Output the [X, Y] coordinate of the center of the cell containing the given text.  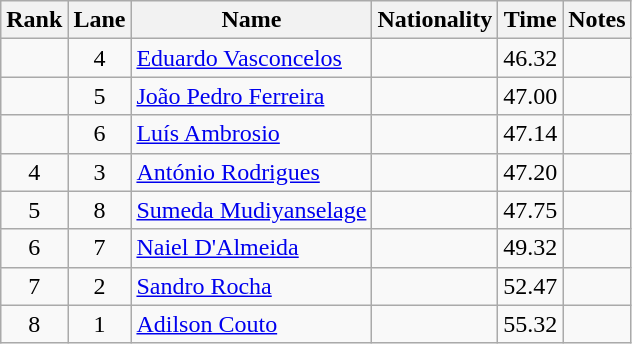
Naiel D'Almeida [252, 248]
47.20 [530, 172]
Eduardo Vasconcelos [252, 58]
Adilson Couto [252, 324]
Rank [34, 20]
47.14 [530, 134]
Nationality [435, 20]
Name [252, 20]
52.47 [530, 286]
47.75 [530, 210]
Lane [100, 20]
João Pedro Ferreira [252, 96]
Sandro Rocha [252, 286]
António Rodrigues [252, 172]
Sumeda Mudiyanselage [252, 210]
47.00 [530, 96]
3 [100, 172]
Time [530, 20]
Luís Ambrosio [252, 134]
2 [100, 286]
Notes [597, 20]
1 [100, 324]
55.32 [530, 324]
46.32 [530, 58]
49.32 [530, 248]
